Output the (X, Y) coordinate of the center of the cell containing the given text.  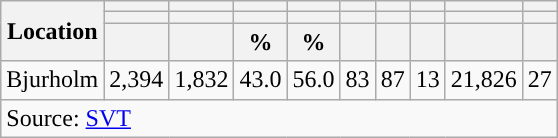
56.0 (314, 80)
1,832 (202, 80)
21,826 (484, 80)
27 (540, 80)
Bjurholm (52, 80)
83 (358, 80)
Source: SVT (280, 118)
Location (52, 31)
43.0 (260, 80)
87 (392, 80)
2,394 (136, 80)
13 (428, 80)
